Provide the (x, y) coordinate of the cell's center where the given text is located.  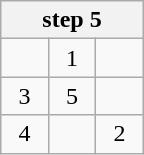
5 (72, 96)
step 5 (72, 20)
2 (120, 134)
1 (72, 58)
3 (24, 96)
4 (24, 134)
